Output the [x, y] coordinate of the center of the cell containing the given text.  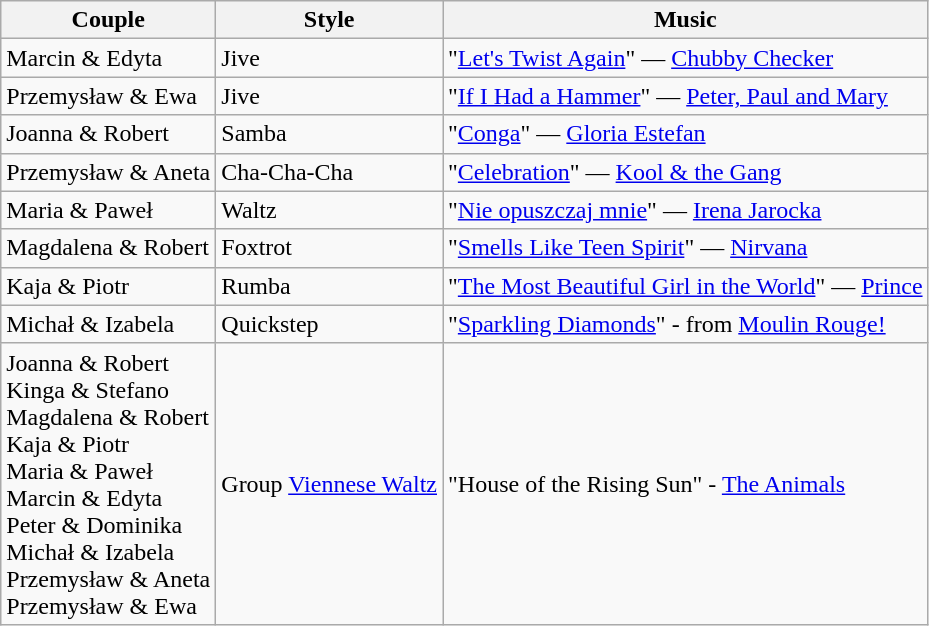
"Celebration" — Kool & the Gang [686, 172]
Music [686, 20]
Quickstep [330, 324]
Maria & Paweł [108, 210]
"House of the Rising Sun" - The Animals [686, 484]
Cha-Cha-Cha [330, 172]
Group Viennese Waltz [330, 484]
"Nie opuszczaj mnie" — Irena Jarocka [686, 210]
Przemysław & Ewa [108, 96]
Style [330, 20]
"Sparkling Diamonds" - from Moulin Rouge! [686, 324]
Joanna & Robert [108, 134]
"The Most Beautiful Girl in the World" — Prince [686, 286]
"Let's Twist Again" — Chubby Checker [686, 58]
"Smells Like Teen Spirit" — Nirvana [686, 248]
Couple [108, 20]
Marcin & Edyta [108, 58]
"If I Had a Hammer" — Peter, Paul and Mary [686, 96]
Waltz [330, 210]
Magdalena & Robert [108, 248]
Rumba [330, 286]
"Conga" — Gloria Estefan [686, 134]
Michał & Izabela [108, 324]
Foxtrot [330, 248]
Przemysław & Aneta [108, 172]
Kaja & Piotr [108, 286]
Samba [330, 134]
